Output the [X, Y] coordinate of the center of the cell containing the given text.  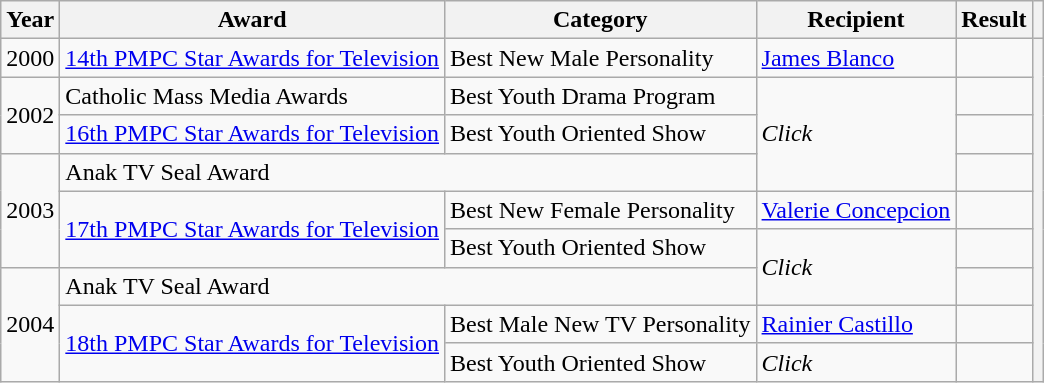
18th PMPC Star Awards for Television [252, 343]
James Blanco [856, 58]
Best Youth Drama Program [600, 96]
Best New Male Personality [600, 58]
2003 [30, 210]
Year [30, 20]
Rainier Castillo [856, 324]
Valerie Concepcion [856, 210]
2000 [30, 58]
2004 [30, 324]
Catholic Mass Media Awards [252, 96]
16th PMPC Star Awards for Television [252, 134]
Best Male New TV Personality [600, 324]
Result [994, 20]
Recipient [856, 20]
Award [252, 20]
Best New Female Personality [600, 210]
2002 [30, 115]
14th PMPC Star Awards for Television [252, 58]
17th PMPC Star Awards for Television [252, 229]
Category [600, 20]
